From the cell containing the given text, extract its center point as (x, y) coordinate. 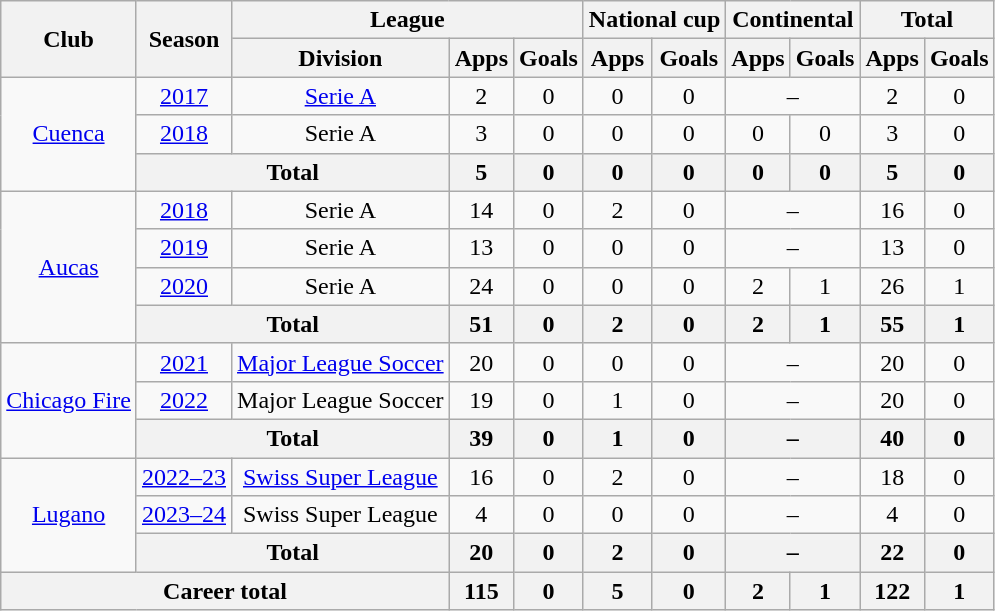
19 (481, 400)
14 (481, 210)
Career total (225, 591)
122 (892, 591)
18 (892, 477)
Chicago Fire (69, 400)
2017 (184, 96)
National cup (654, 20)
51 (481, 324)
24 (481, 286)
22 (892, 553)
Lugano (69, 515)
2020 (184, 286)
2021 (184, 362)
2019 (184, 248)
Continental (793, 20)
40 (892, 438)
2022 (184, 400)
League (408, 20)
26 (892, 286)
55 (892, 324)
115 (481, 591)
Cuenca (69, 134)
Division (341, 58)
39 (481, 438)
Season (184, 39)
Club (69, 39)
2022–23 (184, 477)
Aucas (69, 267)
2023–24 (184, 515)
